Return the (x, y) coordinate for the center point of the cell that contains the specified text.  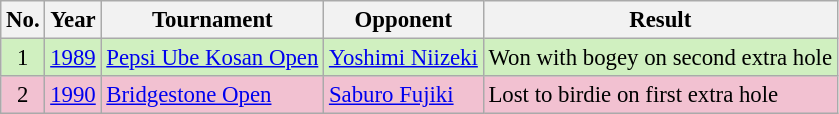
2 (23, 95)
Saburo Fujiki (404, 95)
Lost to birdie on first extra hole (660, 95)
Pepsi Ube Kosan Open (212, 58)
1989 (73, 58)
Tournament (212, 20)
No. (23, 20)
Year (73, 20)
Result (660, 20)
Yoshimi Niizeki (404, 58)
Opponent (404, 20)
Bridgestone Open (212, 95)
1 (23, 58)
Won with bogey on second extra hole (660, 58)
1990 (73, 95)
